From the cell containing the given text, extract its center point as [x, y] coordinate. 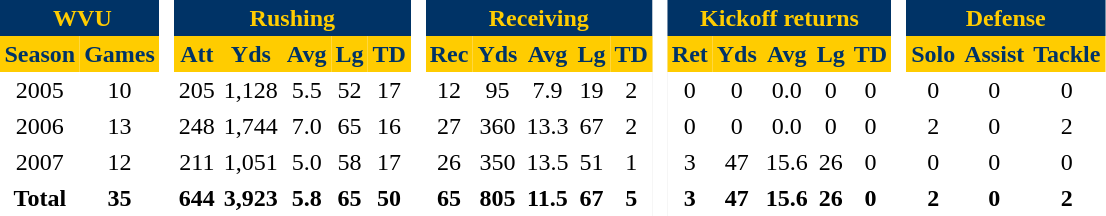
13 [120, 126]
52 [350, 90]
35 [120, 198]
Rushing [292, 18]
211 [196, 162]
11.5 [548, 198]
7.0 [306, 126]
Kickoff returns [779, 18]
Total [40, 198]
1,128 [250, 90]
Games [120, 54]
5.5 [306, 90]
248 [196, 126]
WVU [80, 18]
Att [196, 54]
19 [592, 90]
27 [449, 126]
2006 [40, 126]
50 [389, 198]
1 [631, 162]
Defense [1006, 18]
644 [196, 198]
5 [631, 198]
360 [498, 126]
350 [498, 162]
13.3 [548, 126]
Solo [934, 54]
7.9 [548, 90]
1,051 [250, 162]
5.8 [306, 198]
16 [389, 126]
2007 [40, 162]
10 [120, 90]
Tackle [1067, 54]
1,744 [250, 126]
5.0 [306, 162]
95 [498, 90]
Receiving [538, 18]
805 [498, 198]
Season [40, 54]
Assist [994, 54]
3,923 [250, 198]
58 [350, 162]
Ret [690, 54]
Rec [449, 54]
2005 [40, 90]
51 [592, 162]
205 [196, 90]
13.5 [548, 162]
